Identify which cell holds the provided text, then report its [X, Y] central coordinate. 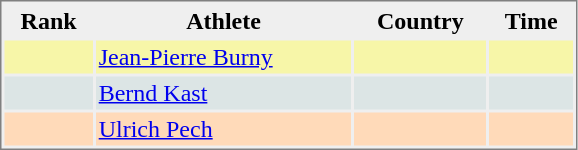
Rank [48, 20]
Country [421, 20]
Jean-Pierre Burny [224, 56]
Time [531, 20]
Athlete [224, 20]
Ulrich Pech [224, 128]
Bernd Kast [224, 92]
